Return (X, Y) of the center of cell containing provided text 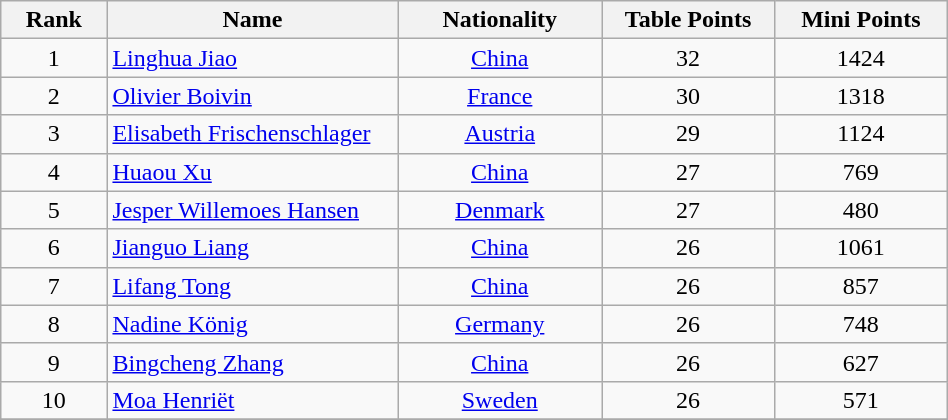
Olivier Boivin (252, 96)
Bingcheng Zhang (252, 362)
Moa Henriët (252, 400)
748 (860, 324)
Jianguo Liang (252, 248)
1061 (860, 248)
Germany (500, 324)
Nationality (500, 20)
1 (54, 58)
571 (860, 400)
Denmark (500, 210)
8 (54, 324)
Lifang Tong (252, 286)
Austria (500, 134)
5 (54, 210)
1124 (860, 134)
30 (688, 96)
7 (54, 286)
1318 (860, 96)
Linghua Jiao (252, 58)
769 (860, 172)
Elisabeth Frischenschlager (252, 134)
480 (860, 210)
857 (860, 286)
627 (860, 362)
3 (54, 134)
2 (54, 96)
32 (688, 58)
4 (54, 172)
Rank (54, 20)
9 (54, 362)
France (500, 96)
6 (54, 248)
Nadine König (252, 324)
29 (688, 134)
Jesper Willemoes Hansen (252, 210)
Sweden (500, 400)
Mini Points (860, 20)
1424 (860, 58)
Table Points (688, 20)
Name (252, 20)
Huaou Xu (252, 172)
10 (54, 400)
